Return [x, y] of the center of cell containing provided text 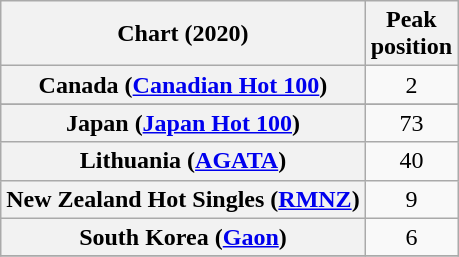
New Zealand Hot Singles (RMNZ) [183, 199]
40 [411, 161]
Chart (2020) [183, 34]
Lithuania (AGATA) [183, 161]
2 [411, 85]
Japan (Japan Hot 100) [183, 123]
9 [411, 199]
6 [411, 237]
Canada (Canadian Hot 100) [183, 85]
73 [411, 123]
Peakposition [411, 34]
South Korea (Gaon) [183, 237]
